Scan for the cell matching the given text and deliver its (X, Y) coordinate at center. 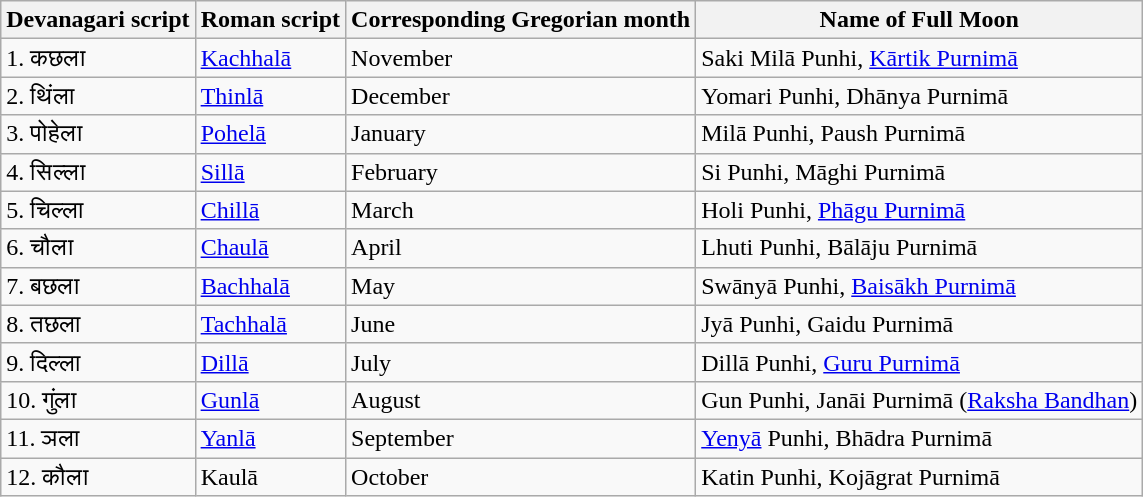
Jyā Punhi, Gaidu Purnimā (920, 324)
Thinlā (270, 96)
11. ञला (98, 438)
March (521, 210)
Kaulā (270, 477)
7. बछला (98, 286)
2. थिंला (98, 96)
Pohelā (270, 134)
Yenyā Punhi, Bhādra Purnimā (920, 438)
Gunlā (270, 400)
Yanlā (270, 438)
April (521, 248)
Lhuti Punhi, Bālāju Purnimā (920, 248)
9. दिल्ला (98, 362)
Devanagari script (98, 20)
Bachhalā (270, 286)
January (521, 134)
Dillā Punhi, Guru Purnimā (920, 362)
Corresponding Gregorian month (521, 20)
Milā Punhi, Paush Purnimā (920, 134)
Chillā (270, 210)
Swānyā Punhi, Baisākh Purnimā (920, 286)
May (521, 286)
December (521, 96)
August (521, 400)
Name of Full Moon (920, 20)
June (521, 324)
6. चौला (98, 248)
July (521, 362)
5. चिल्ला (98, 210)
Kachhalā (270, 58)
12. कौला (98, 477)
Yomari Punhi, Dhānya Purnimā (920, 96)
Saki Milā Punhi, Kārtik Purnimā (920, 58)
October (521, 477)
Roman script (270, 20)
4. सिल्ला (98, 172)
Tachhalā (270, 324)
Chaulā (270, 248)
8. तछला (98, 324)
September (521, 438)
Katin Punhi, Kojāgrat Purnimā (920, 477)
Holi Punhi, Phāgu Purnimā (920, 210)
Dillā (270, 362)
3. पोहेला (98, 134)
Gun Punhi, Janāi Purnimā (Raksha Bandhan) (920, 400)
Si Punhi, Māghi Purnimā (920, 172)
1. कछला (98, 58)
Sillā (270, 172)
November (521, 58)
10. गुंला (98, 400)
February (521, 172)
